From the cell containing the given text, extract its center point as (X, Y) coordinate. 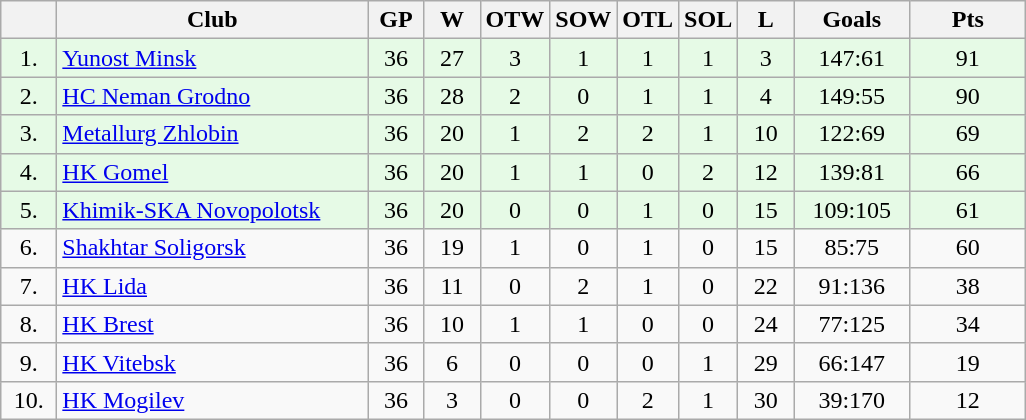
90 (968, 96)
L (766, 20)
91 (968, 58)
OTL (648, 20)
OTW (515, 20)
39:170 (852, 400)
91:136 (852, 286)
4 (766, 96)
29 (766, 362)
27 (452, 58)
6. (29, 248)
139:81 (852, 172)
85:75 (852, 248)
HK Brest (212, 324)
Metallurg Zhlobin (212, 134)
61 (968, 210)
7. (29, 286)
2. (29, 96)
66 (968, 172)
66:147 (852, 362)
69 (968, 134)
9. (29, 362)
11 (452, 286)
77:125 (852, 324)
34 (968, 324)
Club (212, 20)
3. (29, 134)
5. (29, 210)
SOL (708, 20)
38 (968, 286)
W (452, 20)
1. (29, 58)
HK Vitebsk (212, 362)
HK Mogilev (212, 400)
109:105 (852, 210)
SOW (584, 20)
122:69 (852, 134)
4. (29, 172)
24 (766, 324)
28 (452, 96)
149:55 (852, 96)
HK Lida (212, 286)
22 (766, 286)
10. (29, 400)
60 (968, 248)
Khimik-SKA Novopolotsk (212, 210)
Yunost Minsk (212, 58)
8. (29, 324)
30 (766, 400)
HK Gomel (212, 172)
Pts (968, 20)
147:61 (852, 58)
HC Neman Grodno (212, 96)
6 (452, 362)
Goals (852, 20)
GP (396, 20)
Shakhtar Soligorsk (212, 248)
